Return the [X, Y] coordinate for the center point of the cell that contains the specified text.  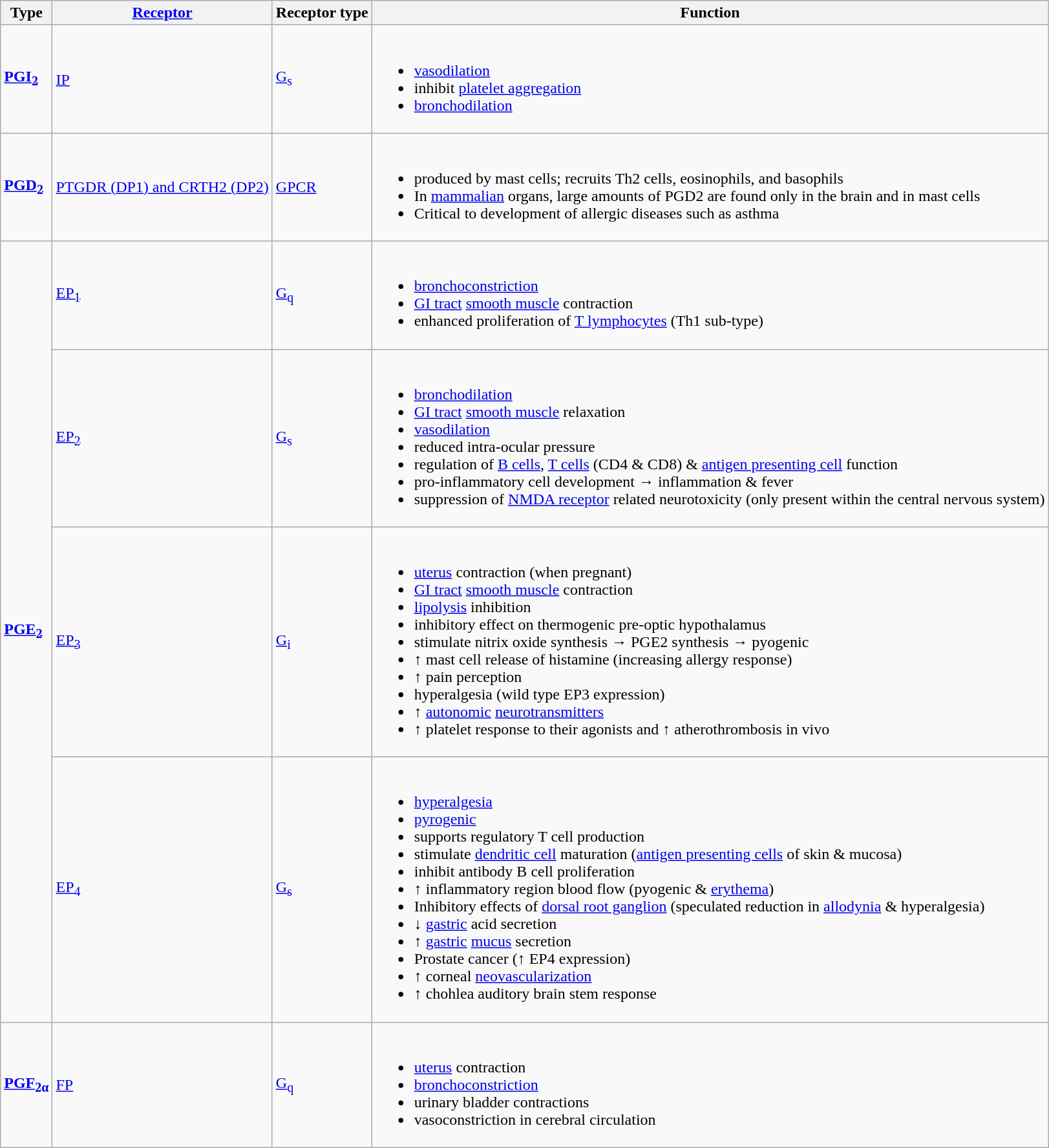
PTGDR (DP1) and CRTH2 (DP2) [162, 187]
EP1 [162, 295]
PGD2 [26, 187]
Receptor [162, 13]
PGI2 [26, 79]
vasodilationinhibit platelet aggregationbronchodilation [710, 79]
FP [162, 1085]
EP2 [162, 438]
IP [162, 79]
PGF2α [26, 1085]
Receptor type [322, 13]
EP4 [162, 889]
EP3 [162, 642]
Gi [322, 642]
bronchoconstrictionGI tract smooth muscle contractionenhanced proliferation of T lymphocytes (Th1 sub-type) [710, 295]
PGE2 [26, 632]
GPCR [322, 187]
Type [26, 13]
uterus contractionbronchoconstrictionurinary bladder contractionsvasoconstriction in cerebral circulation [710, 1085]
Function [710, 13]
